From the cell containing the given text, extract its center point as [X, Y] coordinate. 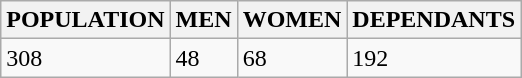
68 [292, 58]
DEPENDANTS [434, 20]
WOMEN [292, 20]
MEN [204, 20]
48 [204, 58]
POPULATION [86, 20]
308 [86, 58]
192 [434, 58]
